Return the [x, y] coordinate for the center point of the cell that contains the specified text.  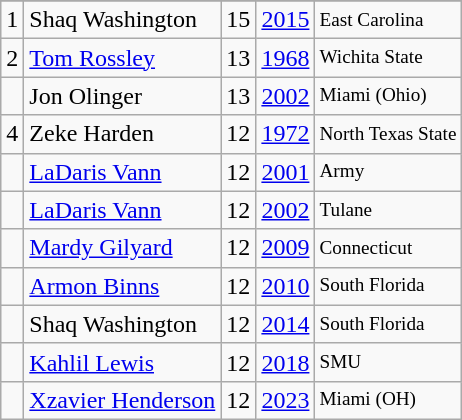
Mardy Gilyard [122, 248]
North Texas State [388, 134]
15 [238, 20]
2010 [286, 286]
Xzavier Henderson [122, 400]
Zeke Harden [122, 134]
Wichita State [388, 58]
Kahlil Lewis [122, 362]
2 [12, 58]
2009 [286, 248]
Connecticut [388, 248]
2015 [286, 20]
1968 [286, 58]
2018 [286, 362]
1972 [286, 134]
Jon Olinger [122, 96]
Army [388, 172]
Tom Rossley [122, 58]
2001 [286, 172]
Armon Binns [122, 286]
Miami (OH) [388, 400]
SMU [388, 362]
Tulane [388, 210]
4 [12, 134]
East Carolina [388, 20]
2014 [286, 324]
Miami (Ohio) [388, 96]
1 [12, 20]
2023 [286, 400]
